From the cell containing the given text, extract its center point as [X, Y] coordinate. 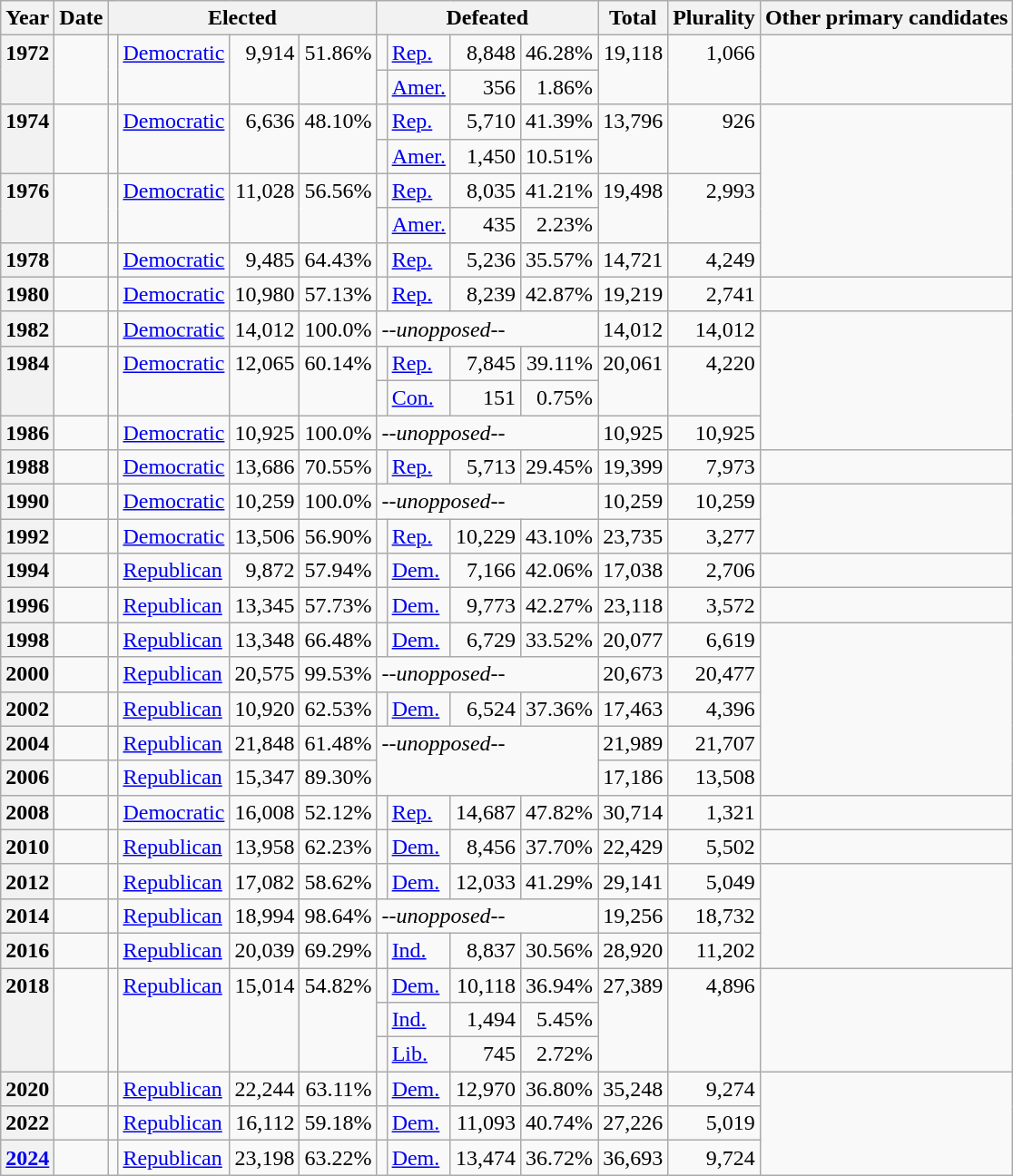
69.29% [338, 950]
35,248 [634, 1089]
70.55% [338, 467]
151 [485, 397]
6,729 [485, 640]
Elected [242, 18]
1988 [27, 467]
12,033 [485, 881]
2006 [27, 778]
17,463 [634, 709]
745 [485, 1054]
20,077 [634, 640]
61.48% [338, 743]
1992 [27, 536]
1976 [27, 208]
6,636 [265, 139]
62.23% [338, 847]
Lib. [418, 1054]
2,993 [714, 208]
14,721 [634, 260]
16,112 [265, 1123]
1980 [27, 294]
9,872 [265, 571]
57.13% [338, 294]
22,244 [265, 1089]
2.23% [559, 225]
18,994 [265, 916]
10,920 [265, 709]
5,713 [485, 467]
13,348 [265, 640]
41.39% [559, 122]
5,236 [485, 260]
2018 [27, 1019]
21,848 [265, 743]
Year [27, 18]
19,498 [634, 208]
30.56% [559, 950]
2002 [27, 709]
1,450 [485, 156]
Plurality [714, 18]
13,474 [485, 1158]
1996 [27, 605]
18,732 [714, 916]
29.45% [559, 467]
1,066 [714, 70]
30,714 [634, 812]
13,508 [714, 778]
5.45% [559, 1020]
22,429 [634, 847]
2024 [27, 1158]
Defeated [487, 18]
8,239 [485, 294]
13,506 [265, 536]
23,735 [634, 536]
39.11% [559, 363]
10,118 [485, 985]
9,274 [714, 1089]
20,061 [634, 380]
1990 [27, 502]
1.86% [559, 87]
9,485 [265, 260]
4,220 [714, 380]
43.10% [559, 536]
9,724 [714, 1158]
2010 [27, 847]
89.30% [338, 778]
7,166 [485, 571]
15,347 [265, 778]
21,989 [634, 743]
356 [485, 87]
1972 [27, 70]
5,710 [485, 122]
1974 [27, 139]
63.22% [338, 1158]
21,707 [714, 743]
64.43% [338, 260]
1978 [27, 260]
2020 [27, 1089]
42.06% [559, 571]
27,389 [634, 1019]
66.48% [338, 640]
Date [82, 18]
15,014 [265, 1019]
19,256 [634, 916]
48.10% [338, 139]
23,118 [634, 605]
63.11% [338, 1089]
2008 [27, 812]
1984 [27, 380]
13,686 [265, 467]
1982 [27, 328]
36.80% [559, 1089]
9,773 [485, 605]
19,219 [634, 294]
36.72% [559, 1158]
23,198 [265, 1158]
98.64% [338, 916]
19,118 [634, 70]
57.73% [338, 605]
37.36% [559, 709]
59.18% [338, 1123]
4,249 [714, 260]
20,673 [634, 674]
12,970 [485, 1089]
42.87% [559, 294]
17,186 [634, 778]
Total [634, 18]
11,093 [485, 1123]
36,693 [634, 1158]
13,958 [265, 847]
47.82% [559, 812]
35.57% [559, 260]
1994 [27, 571]
54.82% [338, 1019]
36.94% [559, 985]
8,837 [485, 950]
435 [485, 225]
4,396 [714, 709]
41.21% [559, 191]
5,019 [714, 1123]
20,575 [265, 674]
10.51% [559, 156]
8,456 [485, 847]
Other primary candidates [886, 18]
10,980 [265, 294]
8,035 [485, 191]
42.27% [559, 605]
57.94% [338, 571]
51.86% [338, 70]
5,502 [714, 847]
2,741 [714, 294]
13,345 [265, 605]
6,524 [485, 709]
2012 [27, 881]
11,028 [265, 208]
1998 [27, 640]
27,226 [634, 1123]
41.29% [559, 881]
28,920 [634, 950]
99.53% [338, 674]
2,706 [714, 571]
29,141 [634, 881]
17,082 [265, 881]
56.90% [338, 536]
1,321 [714, 812]
3,277 [714, 536]
1,494 [485, 1020]
46.28% [559, 53]
Con. [418, 397]
926 [714, 139]
2000 [27, 674]
7,845 [485, 363]
58.62% [338, 881]
14,687 [485, 812]
2022 [27, 1123]
52.12% [338, 812]
20,039 [265, 950]
40.74% [559, 1123]
9,914 [265, 70]
2004 [27, 743]
17,038 [634, 571]
6,619 [714, 640]
3,572 [714, 605]
62.53% [338, 709]
4,896 [714, 1019]
5,049 [714, 881]
1986 [27, 433]
8,848 [485, 53]
20,477 [714, 674]
2016 [27, 950]
12,065 [265, 380]
7,973 [714, 467]
11,202 [714, 950]
13,796 [634, 139]
16,008 [265, 812]
19,399 [634, 467]
56.56% [338, 208]
37.70% [559, 847]
2014 [27, 916]
33.52% [559, 640]
60.14% [338, 380]
0.75% [559, 397]
10,229 [485, 536]
2.72% [559, 1054]
